Detect which cell encompasses the target text, then output its (x, y) center coordinate. 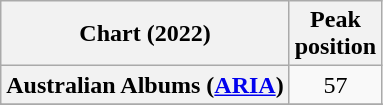
Peakposition (335, 34)
Chart (2022) (145, 34)
Australian Albums (ARIA) (145, 85)
57 (335, 85)
